Capture the cell that displays the provided text and extract its (x, y) central coordinate. 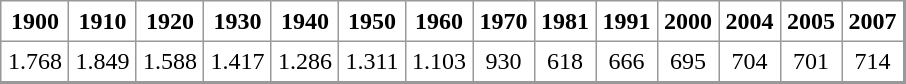
1.311 (372, 62)
1.768 (35, 62)
1940 (305, 21)
1970 (504, 21)
704 (750, 62)
2007 (873, 21)
2004 (750, 21)
2000 (688, 21)
1.849 (103, 62)
1.103 (439, 62)
1930 (238, 21)
1910 (103, 21)
930 (504, 62)
2005 (811, 21)
1920 (170, 21)
1950 (372, 21)
714 (873, 62)
1.588 (170, 62)
1981 (565, 21)
695 (688, 62)
1900 (35, 21)
701 (811, 62)
1.417 (238, 62)
666 (627, 62)
618 (565, 62)
1960 (439, 21)
1991 (627, 21)
1.286 (305, 62)
